Provide the (X, Y) coordinate of the cell's center where the given text is located.  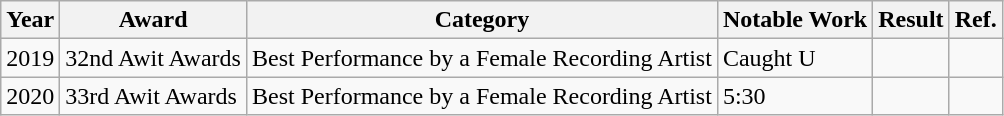
Year (30, 20)
Category (482, 20)
Result (911, 20)
Notable Work (794, 20)
32nd Awit Awards (154, 58)
Ref. (976, 20)
Award (154, 20)
33rd Awit Awards (154, 96)
2020 (30, 96)
5:30 (794, 96)
Caught U (794, 58)
2019 (30, 58)
